Scan for the cell matching the given text and deliver its [X, Y] coordinate at center. 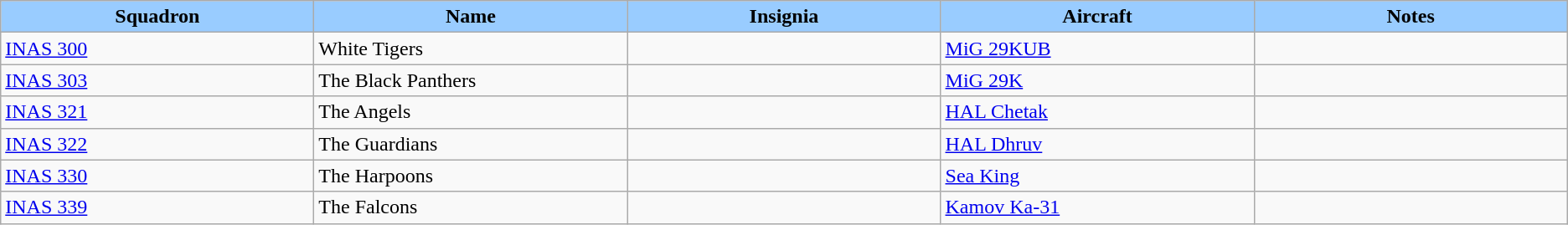
MiG 29KUB [1097, 49]
The Harpoons [471, 176]
Insignia [784, 17]
Kamov Ka-31 [1097, 207]
INAS 330 [157, 176]
INAS 303 [157, 80]
INAS 321 [157, 112]
HAL Dhruv [1097, 144]
Sea King [1097, 176]
The Guardians [471, 144]
The Angels [471, 112]
Name [471, 17]
HAL Chetak [1097, 112]
INAS 339 [157, 207]
Notes [1411, 17]
Squadron [157, 17]
White Tigers [471, 49]
The Black Panthers [471, 80]
INAS 322 [157, 144]
Aircraft [1097, 17]
INAS 300 [157, 49]
The Falcons [471, 207]
MiG 29K [1097, 80]
